Scan for the cell matching the given text and deliver its [x, y] coordinate at center. 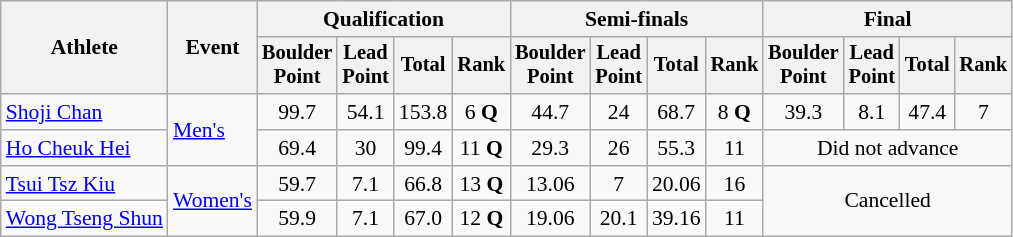
Men's [212, 130]
12 Q [481, 219]
20.1 [618, 219]
99.4 [424, 148]
Shoji Chan [84, 112]
29.3 [550, 148]
8.1 [872, 112]
26 [618, 148]
54.1 [365, 112]
20.06 [676, 184]
Event [212, 48]
67.0 [424, 219]
99.7 [297, 112]
153.8 [424, 112]
13 Q [481, 184]
11 Q [481, 148]
59.9 [297, 219]
69.4 [297, 148]
39.3 [803, 112]
66.8 [424, 184]
30 [365, 148]
Did not advance [888, 148]
Ho Cheuk Hei [84, 148]
44.7 [550, 112]
Cancelled [888, 202]
Semi-finals [636, 19]
Qualification [384, 19]
Tsui Tsz Kiu [84, 184]
19.06 [550, 219]
Final [888, 19]
59.7 [297, 184]
47.4 [928, 112]
68.7 [676, 112]
Wong Tseng Shun [84, 219]
8 Q [735, 112]
16 [735, 184]
Athlete [84, 48]
6 Q [481, 112]
13.06 [550, 184]
24 [618, 112]
39.16 [676, 219]
Women's [212, 202]
55.3 [676, 148]
